Detect which cell encompasses the target text, then output its (x, y) center coordinate. 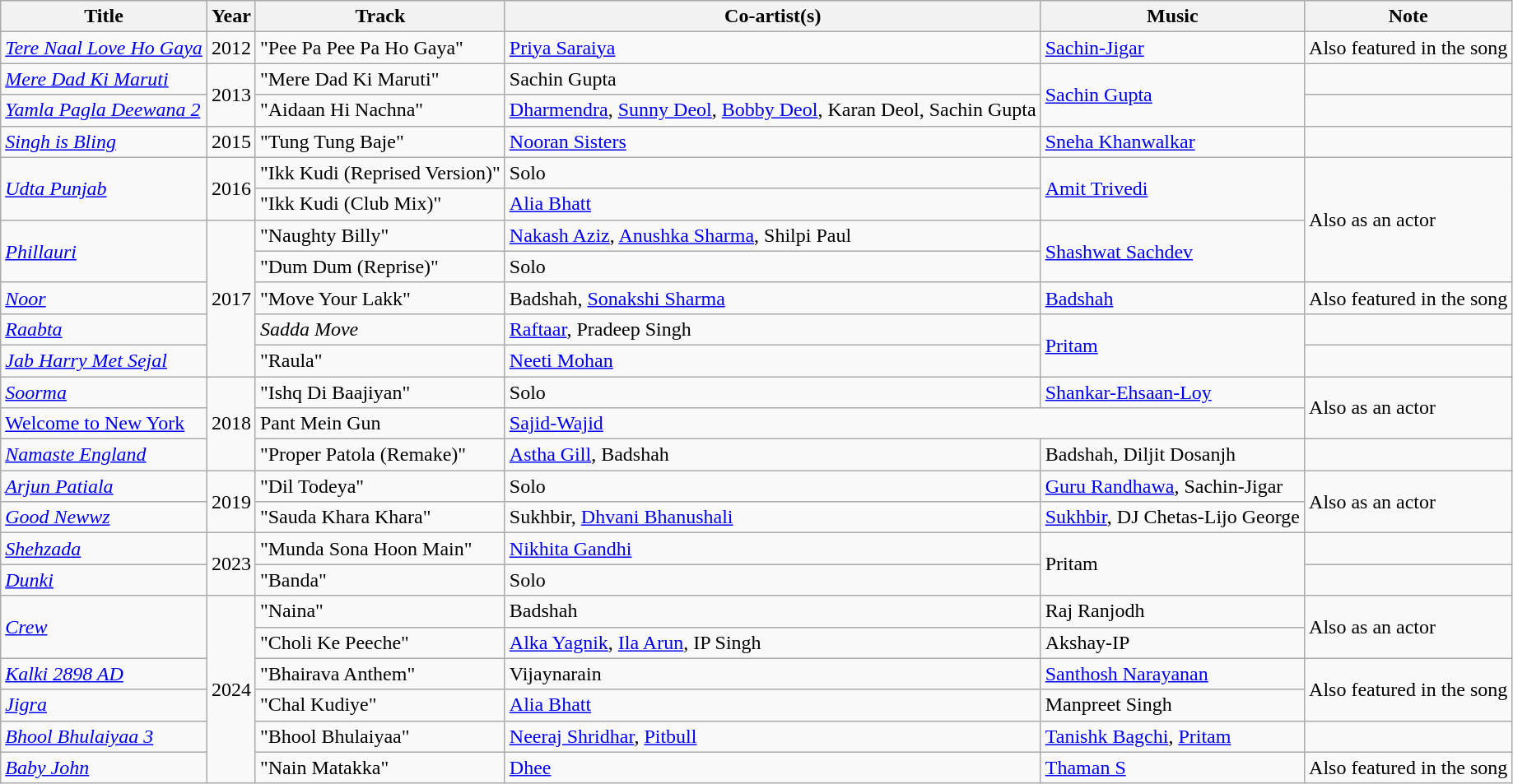
Arjun Patiala (104, 486)
Manpreet Singh (1172, 705)
Yamla Pagla Deewana 2 (104, 110)
Baby John (104, 768)
2016 (230, 188)
"Raula" (380, 360)
"Chal Kudiye" (380, 705)
2015 (230, 141)
Singh is Bling (104, 141)
2024 (230, 689)
Guru Randhawa, Sachin-Jigar (1172, 486)
2019 (230, 502)
"Dil Todeya" (380, 486)
Thaman S (1172, 768)
Namaste England (104, 455)
Nikhita Gandhi (772, 549)
Priya Saraiya (772, 48)
"Dum Dum (Reprise)" (380, 267)
Akshay-IP (1172, 643)
Neeti Mohan (772, 360)
"Tung Tung Baje" (380, 141)
"Ikk Kudi (Club Mix)" (380, 204)
Music (1172, 16)
Year (230, 16)
Kalki 2898 AD (104, 674)
Shashwat Sachdev (1172, 251)
Sadda Move (380, 329)
Title (104, 16)
"Ikk Kudi (Reprised Version)" (380, 173)
"Sauda Khara Khara" (380, 517)
Alka Yagnik, Ila Arun, IP Singh (772, 643)
Amit Trivedi (1172, 188)
Dharmendra, Sunny Deol, Bobby Deol, Karan Deol, Sachin Gupta (772, 110)
Badshah, Sonakshi Sharma (772, 298)
Dunki (104, 580)
Pant Mein Gun (380, 424)
Jigra (104, 705)
"Nain Matakka" (380, 768)
Vijaynarain (772, 674)
"Move Your Lakk" (380, 298)
Jab Harry Met Sejal (104, 360)
Sukhbir, DJ Chetas-Lijo George (1172, 517)
Bhool Bhulaiyaa 3 (104, 736)
Shankar-Ehsaan-Loy (1172, 392)
"Ishq Di Baajiyan" (380, 392)
Sukhbir, Dhvani Bhanushali (772, 517)
"Mere Dad Ki Maruti" (380, 79)
Sachin-Jigar (1172, 48)
Raftaar, Pradeep Singh (772, 329)
"Pee Pa Pee Pa Ho Gaya" (380, 48)
Nakash Aziz, Anushka Sharma, Shilpi Paul (772, 235)
"Choli Ke Peeche" (380, 643)
2013 (230, 95)
Raj Ranjodh (1172, 611)
2023 (230, 564)
"Naina" (380, 611)
Neeraj Shridhar, Pitbull (772, 736)
Co-artist(s) (772, 16)
Crew (104, 627)
2012 (230, 48)
Soorma (104, 392)
2018 (230, 424)
Sneha Khanwalkar (1172, 141)
"Proper Patola (Remake)" (380, 455)
Shehzada (104, 549)
Santhosh Narayanan (1172, 674)
Dhee (772, 768)
Raabta (104, 329)
"Bhairava Anthem" (380, 674)
Note (1408, 16)
Phillauri (104, 251)
Astha Gill, Badshah (772, 455)
Track (380, 16)
Good Newwz (104, 517)
Sajid-Wajid (904, 424)
Welcome to New York (104, 424)
Tere Naal Love Ho Gaya (104, 48)
"Naughty Billy" (380, 235)
"Bhool Bhulaiyaa" (380, 736)
"Banda" (380, 580)
Mere Dad Ki Maruti (104, 79)
Nooran Sisters (772, 141)
2017 (230, 298)
Udta Punjab (104, 188)
"Munda Sona Hoon Main" (380, 549)
Noor (104, 298)
Tanishk Bagchi, Pritam (1172, 736)
Badshah, Diljit Dosanjh (1172, 455)
"Aidaan Hi Nachna" (380, 110)
